Determine the (X, Y) coordinate at the center of the cell enclosing the given text.  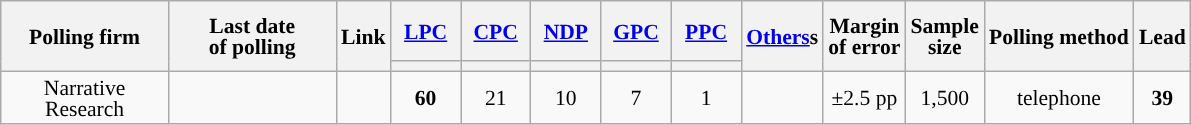
Polling firm (85, 36)
LPC (426, 31)
±2.5 pp (864, 97)
CPC (496, 31)
Lead (1162, 36)
Narrative Research (85, 97)
telephone (1059, 97)
NDP (566, 31)
Link (364, 36)
10 (566, 97)
Marginof error (864, 36)
Last dateof polling (252, 36)
60 (426, 97)
Otherss (782, 36)
1,500 (945, 97)
Samplesize (945, 36)
7 (636, 97)
Polling method (1059, 36)
GPC (636, 31)
21 (496, 97)
1 (706, 97)
39 (1162, 97)
PPC (706, 31)
